Extract the [X, Y] coordinate from the center of the cell holding the provided text.  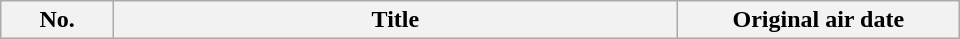
Original air date [818, 20]
Title [395, 20]
No. [58, 20]
